Return (X, Y) of the center of cell containing provided text 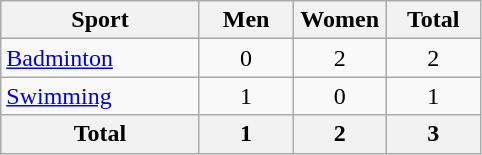
Badminton (100, 58)
Swimming (100, 96)
Sport (100, 20)
Women (340, 20)
3 (433, 134)
Men (246, 20)
